Capture the cell that displays the provided text and extract its (x, y) central coordinate. 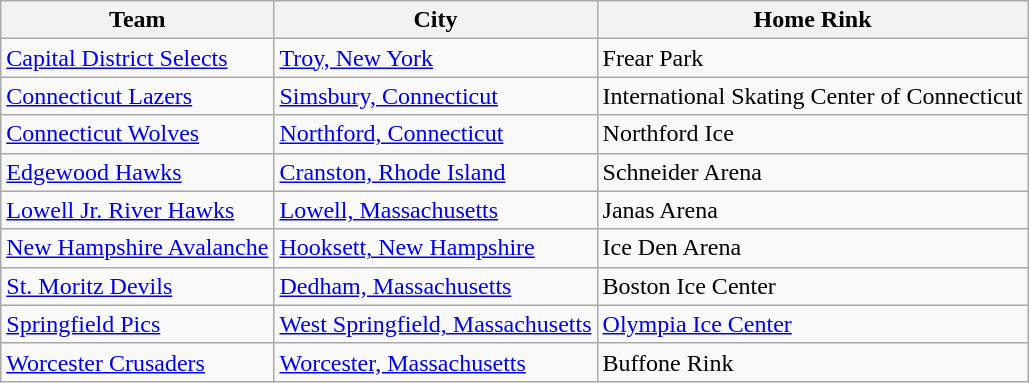
Home Rink (812, 20)
International Skating Center of Connecticut (812, 96)
Janas Arena (812, 210)
City (436, 20)
Lowell Jr. River Hawks (138, 210)
Buffone Rink (812, 362)
Boston Ice Center (812, 286)
Ice Den Arena (812, 248)
Northford, Connecticut (436, 134)
Cranston, Rhode Island (436, 172)
Hooksett, New Hampshire (436, 248)
Frear Park (812, 58)
Worcester, Massachusetts (436, 362)
Troy, New York (436, 58)
Schneider Arena (812, 172)
Worcester Crusaders (138, 362)
Simsbury, Connecticut (436, 96)
West Springfield, Massachusetts (436, 324)
Northford Ice (812, 134)
Connecticut Wolves (138, 134)
Springfield Pics (138, 324)
Capital District Selects (138, 58)
Connecticut Lazers (138, 96)
St. Moritz Devils (138, 286)
Lowell, Massachusetts (436, 210)
Edgewood Hawks (138, 172)
Olympia Ice Center (812, 324)
New Hampshire Avalanche (138, 248)
Team (138, 20)
Dedham, Massachusetts (436, 286)
